Determine the [x, y] coordinate at the center of the cell enclosing the given text.  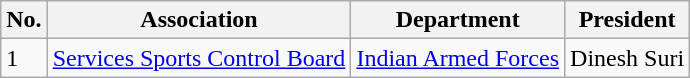
President [628, 20]
Association [199, 20]
Services Sports Control Board [199, 58]
No. [24, 20]
Dinesh Suri [628, 58]
1 [24, 58]
Indian Armed Forces [458, 58]
Department [458, 20]
